Identify which cell holds the provided text, then report its [x, y] central coordinate. 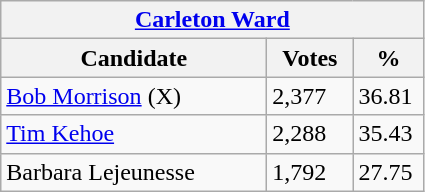
Carleton Ward [212, 20]
Barbara Lejeunesse [134, 172]
1,792 [310, 172]
Votes [310, 58]
Bob Morrison (X) [134, 96]
27.75 [388, 172]
2,377 [310, 96]
36.81 [388, 96]
Tim Kehoe [134, 134]
Candidate [134, 58]
2,288 [310, 134]
% [388, 58]
35.43 [388, 134]
